Output the [X, Y] coordinate of the center of the cell containing the given text.  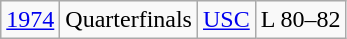
L 80–82 [300, 20]
Quarterfinals [129, 20]
1974 [30, 20]
USC [226, 20]
